Extract the (X, Y) coordinate from the center of the cell holding the provided text.  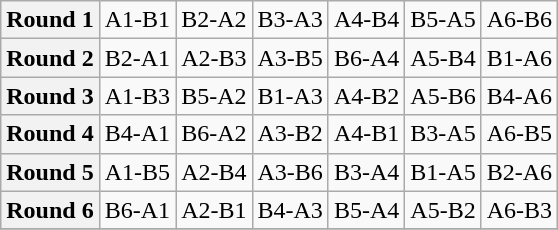
B2-A2 (214, 20)
A1-B1 (137, 20)
B4-A6 (519, 96)
Round 4 (50, 134)
A4-B2 (366, 96)
A1-B5 (137, 172)
B4-A3 (290, 210)
A4-B4 (366, 20)
A2-B1 (214, 210)
B5-A4 (366, 210)
A2-B3 (214, 58)
B2-A1 (137, 58)
A5-B2 (443, 210)
A3-B6 (290, 172)
Round 2 (50, 58)
A6-B3 (519, 210)
B1-A3 (290, 96)
A1-B3 (137, 96)
A5-B4 (443, 58)
A2-B4 (214, 172)
B1-A5 (443, 172)
B4-A1 (137, 134)
Round 1 (50, 20)
A6-B5 (519, 134)
B6-A2 (214, 134)
A3-B5 (290, 58)
B6-A4 (366, 58)
Round 5 (50, 172)
B1-A6 (519, 58)
B2-A6 (519, 172)
B3-A5 (443, 134)
B5-A2 (214, 96)
A6-B6 (519, 20)
A5-B6 (443, 96)
Round 3 (50, 96)
B5-A5 (443, 20)
A4-B1 (366, 134)
B6-A1 (137, 210)
Round 6 (50, 210)
A3-B2 (290, 134)
B3-A3 (290, 20)
B3-A4 (366, 172)
